Provide the (x, y) coordinate of the cell's center where the given text is located.  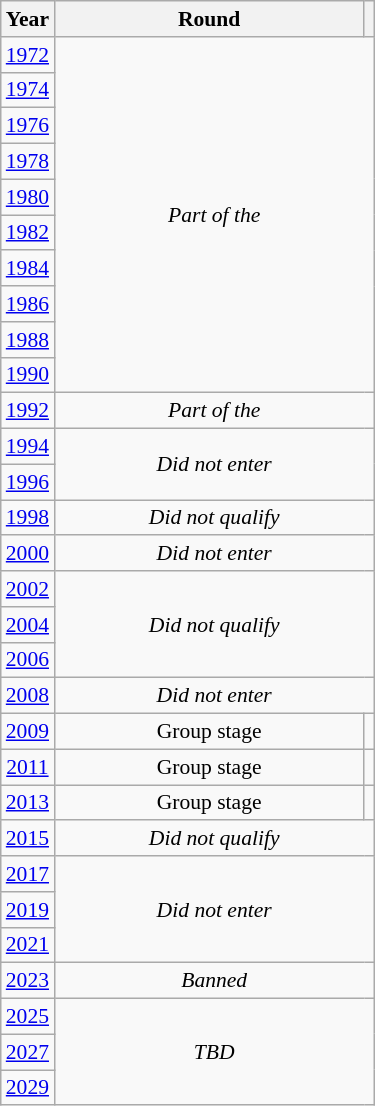
1992 (28, 411)
1996 (28, 482)
1986 (28, 304)
2009 (28, 732)
2013 (28, 803)
2021 (28, 945)
Banned (214, 981)
2008 (28, 696)
1974 (28, 90)
1978 (28, 162)
2000 (28, 554)
Round (209, 19)
1980 (28, 197)
1984 (28, 269)
2006 (28, 660)
1988 (28, 340)
2025 (28, 1017)
1982 (28, 233)
1976 (28, 126)
1972 (28, 55)
2004 (28, 625)
2015 (28, 839)
2029 (28, 1088)
1994 (28, 447)
Year (28, 19)
2002 (28, 589)
2023 (28, 981)
2027 (28, 1052)
2011 (28, 767)
1998 (28, 518)
1990 (28, 375)
TBD (214, 1052)
2017 (28, 874)
2019 (28, 910)
